Scan for the cell matching the given text and deliver its [x, y] coordinate at center. 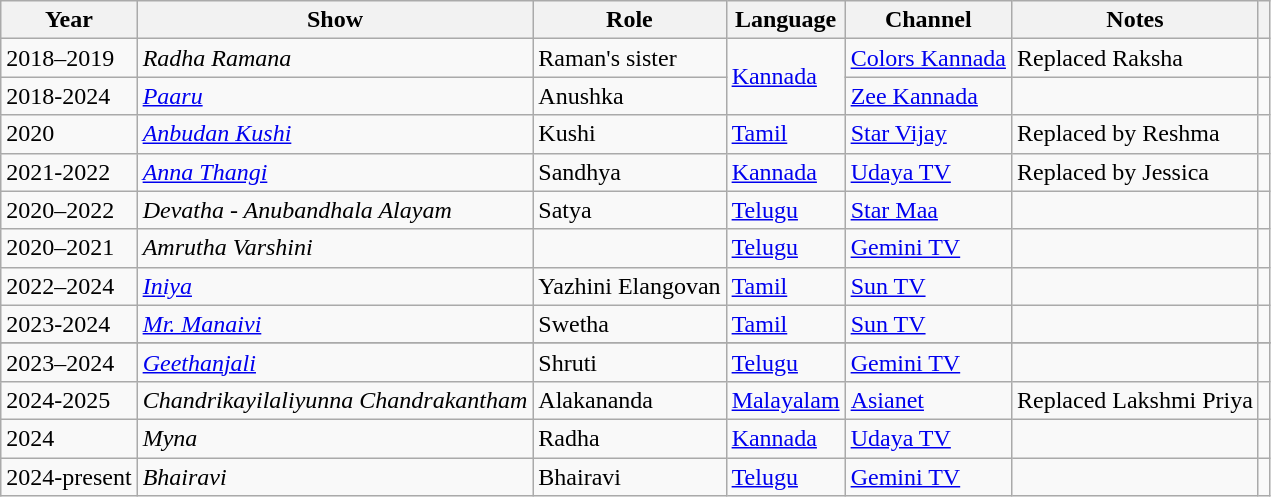
Asianet [928, 400]
2021-2022 [69, 172]
Geethanjali [335, 362]
2023-2024 [69, 324]
Replaced Raksha [1134, 58]
Malayalam [786, 400]
Mr. Manaivi [335, 324]
2022–2024 [69, 286]
Colors Kannada [928, 58]
Radha [630, 438]
Channel [928, 20]
Star Maa [928, 210]
2024-2025 [69, 400]
Myna [335, 438]
Anna Thangi [335, 172]
Anbudan Kushi [335, 134]
2018-2024 [69, 96]
Shruti [630, 362]
Iniya [335, 286]
Replaced by Jessica [1134, 172]
Role [630, 20]
Zee Kannada [928, 96]
2020 [69, 134]
Language [786, 20]
2018–2019 [69, 58]
Notes [1134, 20]
Show [335, 20]
2023–2024 [69, 362]
Satya [630, 210]
Swetha [630, 324]
Anushka [630, 96]
Raman's sister [630, 58]
Paaru [335, 96]
2020–2022 [69, 210]
Replaced by Reshma [1134, 134]
Star Vijay [928, 134]
Replaced Lakshmi Priya [1134, 400]
Devatha - Anubandhala Alayam [335, 210]
Radha Ramana [335, 58]
Amrutha Varshini [335, 248]
Sandhya [630, 172]
Kushi [630, 134]
Yazhini Elangovan [630, 286]
2024-present [69, 477]
Chandrikayilaliyunna Chandrakantham [335, 400]
Year [69, 20]
2020–2021 [69, 248]
Alakananda [630, 400]
2024 [69, 438]
